Search for the cell housing the specified text and yield its [x, y] center coordinate. 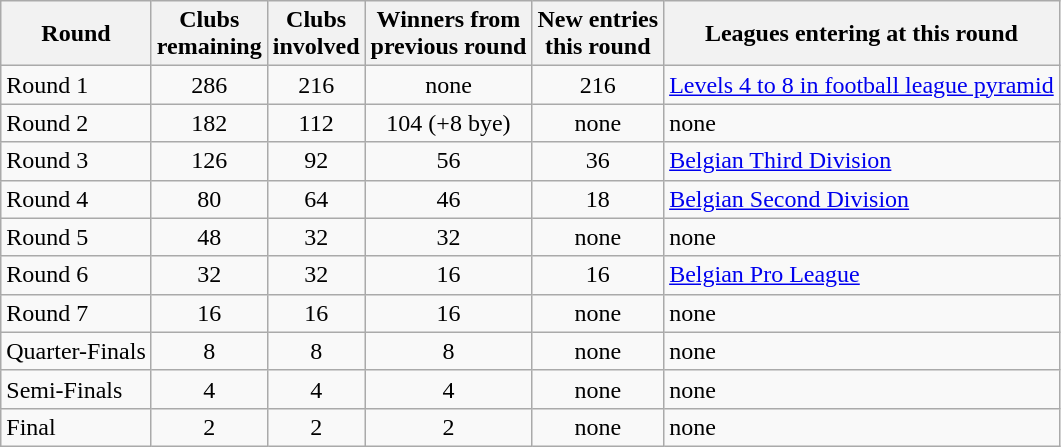
Belgian Third Division [862, 161]
46 [448, 199]
Leagues entering at this round [862, 34]
286 [209, 85]
18 [598, 199]
48 [209, 237]
126 [209, 161]
Round 5 [76, 237]
New entriesthis round [598, 34]
Belgian Pro League [862, 275]
Clubsinvolved [316, 34]
Round 2 [76, 123]
Round 3 [76, 161]
92 [316, 161]
Quarter-Finals [76, 351]
Round 7 [76, 313]
Clubsremaining [209, 34]
182 [209, 123]
Round [76, 34]
Belgian Second Division [862, 199]
80 [209, 199]
Final [76, 427]
36 [598, 161]
104 (+8 bye) [448, 123]
64 [316, 199]
Round 1 [76, 85]
56 [448, 161]
Round 6 [76, 275]
Levels 4 to 8 in football league pyramid [862, 85]
Semi-Finals [76, 389]
Round 4 [76, 199]
Winners fromprevious round [448, 34]
112 [316, 123]
